Locate the cell with the specified text and output its [x, y] center coordinate. 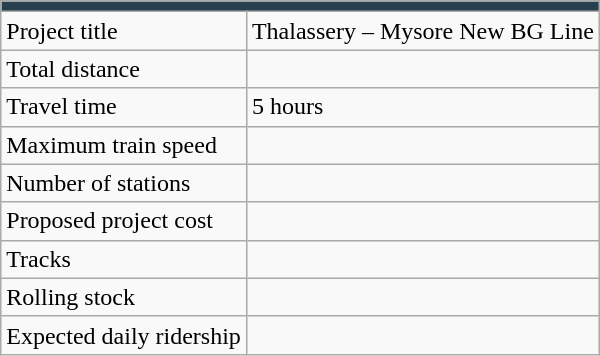
Tracks [124, 259]
Maximum train speed [124, 145]
Project title [124, 31]
Total distance [124, 69]
Expected daily ridership [124, 335]
Number of stations [124, 183]
Rolling stock [124, 297]
Thalassery – Mysore New BG Line [422, 31]
Travel time [124, 107]
5 hours [422, 107]
Proposed project cost [124, 221]
